From the cell containing the given text, extract its center point as (x, y) coordinate. 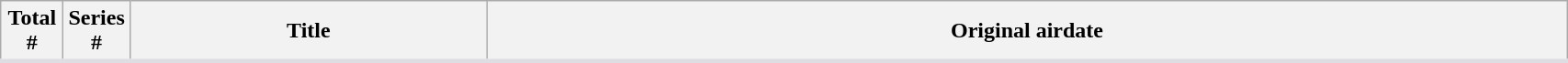
Series# (96, 31)
Total# (32, 31)
Title (309, 31)
Original airdate (1027, 31)
